Find where the given text appears and provide that cell's center as [X, Y] coordinate. 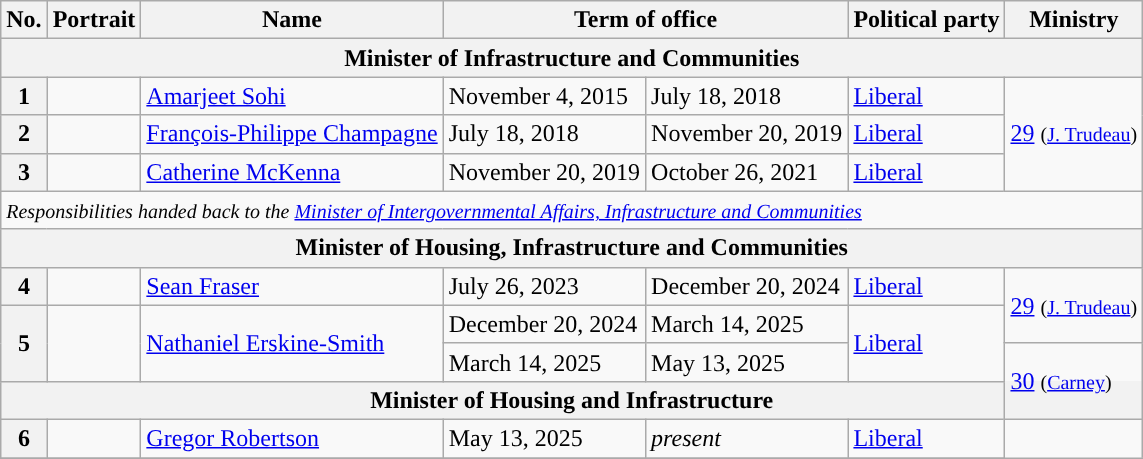
Term of office [646, 20]
Minister of Housing and Infrastructure [572, 400]
Minister of Infrastructure and Communities [572, 58]
4 [24, 286]
July 26, 2023 [544, 286]
5 [24, 343]
present [747, 438]
Responsibilities handed back to the Minister of Intergovernmental Affairs, Infrastructure and Communities [572, 210]
Ministry [1074, 20]
François-Philippe Champagne [292, 134]
Amarjeet Sohi [292, 96]
30 (Carney) [1074, 381]
October 26, 2021 [747, 172]
Nathaniel Erskine-Smith [292, 343]
Sean Fraser [292, 286]
1 [24, 96]
Political party [926, 20]
Catherine McKenna [292, 172]
November 4, 2015 [544, 96]
2 [24, 134]
Portrait [94, 20]
6 [24, 438]
3 [24, 172]
Gregor Robertson [292, 438]
No. [24, 20]
Minister of Housing, Infrastructure and Communities [572, 248]
Name [292, 20]
